Pinpoint the cell where the given text exists, returning its (X, Y) midpoint coordinate. 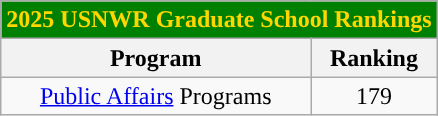
Public Affairs Programs (156, 96)
Ranking (374, 58)
2025 USNWR Graduate School Rankings (219, 20)
179 (374, 96)
Program (156, 58)
